For the text-containing cell, return its midpoint in [x, y] coordinate format. 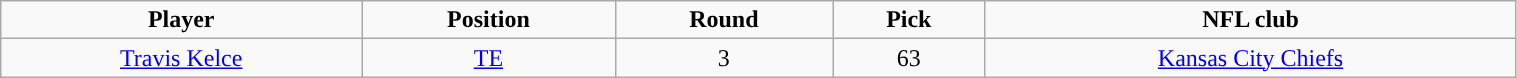
NFL club [1250, 20]
Kansas City Chiefs [1250, 58]
3 [724, 58]
Position [488, 20]
Round [724, 20]
Player [182, 20]
TE [488, 58]
63 [909, 58]
Pick [909, 20]
Travis Kelce [182, 58]
